Capture the cell that displays the provided text and extract its [x, y] central coordinate. 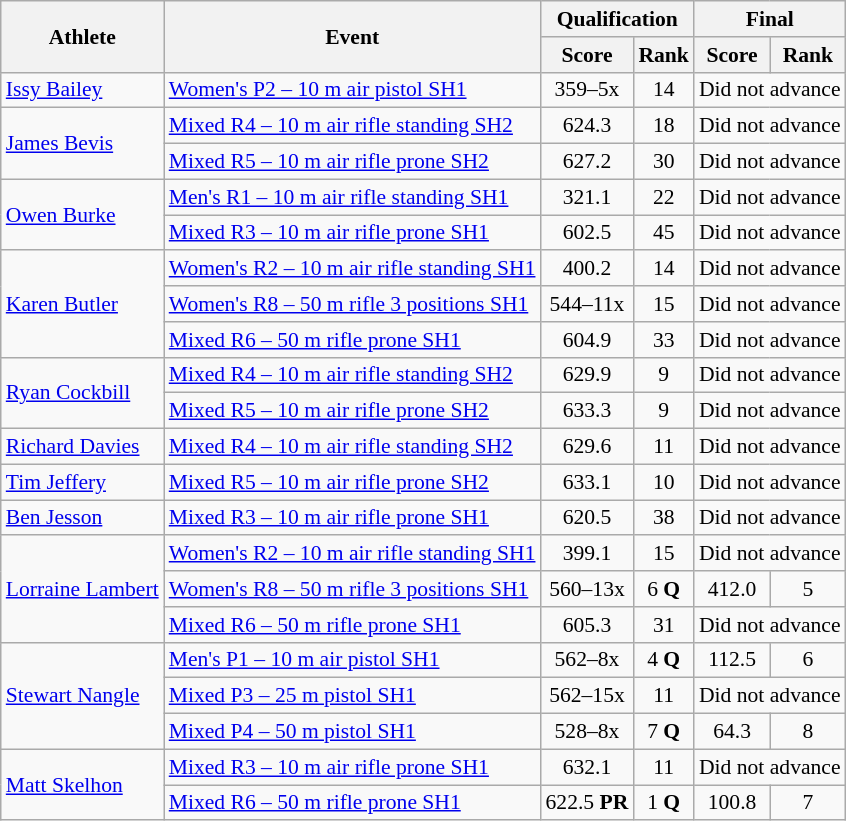
632.1 [588, 767]
620.5 [588, 518]
562–8x [588, 660]
528–8x [588, 732]
Stewart Nangle [82, 696]
1 Q [664, 803]
Ryan Cockbill [82, 392]
Richard Davies [82, 447]
629.6 [588, 447]
10 [664, 482]
38 [664, 518]
359–5x [588, 90]
18 [664, 126]
Final [770, 19]
7 [808, 803]
James Bevis [82, 144]
30 [664, 162]
Issy Bailey [82, 90]
602.5 [588, 233]
31 [664, 625]
64.3 [732, 732]
629.9 [588, 375]
45 [664, 233]
Mixed P3 – 25 m pistol SH1 [352, 696]
Women's P2 – 10 m air pistol SH1 [352, 90]
633.3 [588, 411]
33 [664, 340]
4 Q [664, 660]
Men's P1 – 10 m air pistol SH1 [352, 660]
Lorraine Lambert [82, 590]
321.1 [588, 197]
Karen Butler [82, 304]
544–11x [588, 304]
399.1 [588, 554]
604.9 [588, 340]
Tim Jeffery [82, 482]
Event [352, 36]
22 [664, 197]
Mixed P4 – 50 m pistol SH1 [352, 732]
412.0 [732, 589]
6 Q [664, 589]
Owen Burke [82, 214]
Men's R1 – 10 m air rifle standing SH1 [352, 197]
100.8 [732, 803]
605.3 [588, 625]
6 [808, 660]
Ben Jesson [82, 518]
8 [808, 732]
624.3 [588, 126]
633.1 [588, 482]
Athlete [82, 36]
7 Q [664, 732]
562–15x [588, 696]
Qualification [618, 19]
627.2 [588, 162]
5 [808, 589]
560–13x [588, 589]
112.5 [732, 660]
622.5 PR [588, 803]
400.2 [588, 269]
Matt Skelhon [82, 784]
